Output the (X, Y) coordinate of the center of the cell containing the given text.  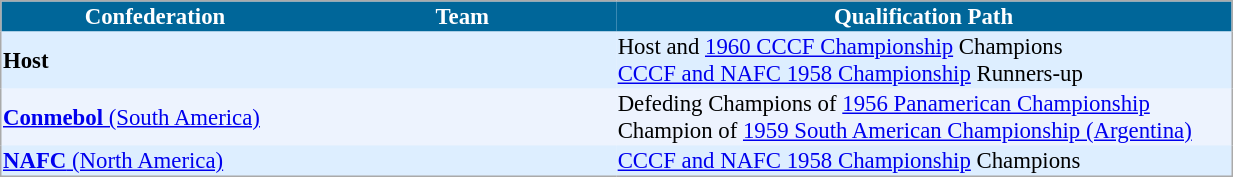
NAFC (North America) (155, 162)
Conmebol (South America) (155, 116)
Confederation (155, 16)
CCCF and NAFC 1958 Championship Champions (924, 162)
Qualification Path (924, 16)
Host (155, 60)
Team (462, 16)
Defeding Champions of 1956 Panamerican ChampionshipChampion of 1959 South American Championship (Argentina) (924, 116)
Host and 1960 CCCF Championship Champions CCCF and NAFC 1958 Championship Runners-up (924, 60)
